For the text-containing cell, return its midpoint in (x, y) coordinate format. 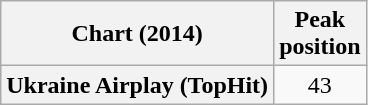
Ukraine Airplay (TopHit) (138, 85)
Peakposition (320, 34)
43 (320, 85)
Chart (2014) (138, 34)
